Capture the cell that displays the provided text and extract its (X, Y) central coordinate. 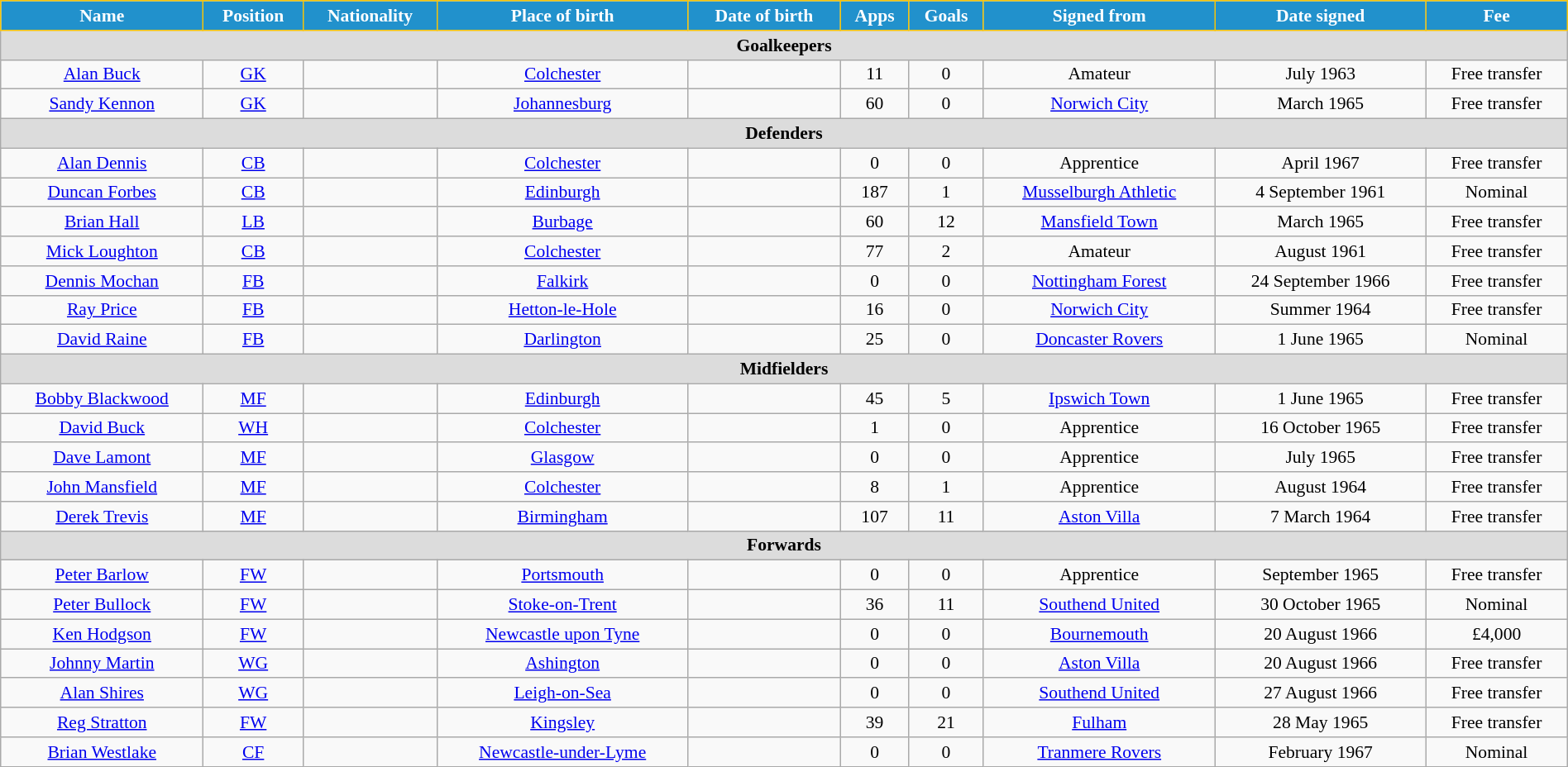
Goals (946, 16)
August 1961 (1320, 251)
Mansfield Town (1099, 222)
Portsmouth (562, 575)
39 (875, 722)
Newcastle-under-Lyme (562, 752)
Birmingham (562, 517)
Brian Westlake (103, 752)
LB (253, 222)
Newcastle upon Tyne (562, 634)
Signed from (1099, 16)
Derek Trevis (103, 517)
Duncan Forbes (103, 193)
Goalkeepers (784, 45)
Date of birth (764, 16)
45 (875, 398)
107 (875, 517)
July 1965 (1320, 458)
Position (253, 16)
Bournemouth (1099, 634)
Sandy Kennon (103, 104)
7 March 1964 (1320, 517)
Tranmere Rovers (1099, 752)
12 (946, 222)
Alan Buck (103, 74)
5 (946, 398)
Fulham (1099, 722)
September 1965 (1320, 575)
WH (253, 428)
Date signed (1320, 16)
Glasgow (562, 458)
Ken Hodgson (103, 634)
David Raine (103, 340)
Midfielders (784, 369)
Falkirk (562, 281)
16 October 1965 (1320, 428)
July 1963 (1320, 74)
Ipswich Town (1099, 398)
Reg Stratton (103, 722)
Dave Lamont (103, 458)
Nottingham Forest (1099, 281)
77 (875, 251)
Johannesburg (562, 104)
Doncaster Rovers (1099, 340)
Darlington (562, 340)
Peter Barlow (103, 575)
Bobby Blackwood (103, 398)
February 1967 (1320, 752)
David Buck (103, 428)
Johnny Martin (103, 664)
21 (946, 722)
April 1967 (1320, 163)
36 (875, 605)
Apps (875, 16)
187 (875, 193)
Alan Dennis (103, 163)
25 (875, 340)
Defenders (784, 134)
Ray Price (103, 310)
30 October 1965 (1320, 605)
28 May 1965 (1320, 722)
Dennis Mochan (103, 281)
Peter Bullock (103, 605)
8 (875, 487)
Leigh-on-Sea (562, 693)
Brian Hall (103, 222)
2 (946, 251)
Place of birth (562, 16)
August 1964 (1320, 487)
Alan Shires (103, 693)
Burbage (562, 222)
Stoke-on-Trent (562, 605)
Name (103, 16)
Summer 1964 (1320, 310)
Mick Loughton (103, 251)
24 September 1966 (1320, 281)
Nationality (370, 16)
Forwards (784, 545)
John Mansfield (103, 487)
£4,000 (1497, 634)
16 (875, 310)
4 September 1961 (1320, 193)
Ashington (562, 664)
Fee (1497, 16)
Musselburgh Athletic (1099, 193)
27 August 1966 (1320, 693)
CF (253, 752)
Hetton-le-Hole (562, 310)
Kingsley (562, 722)
